Pinpoint the cell where the given text exists, returning its (x, y) midpoint coordinate. 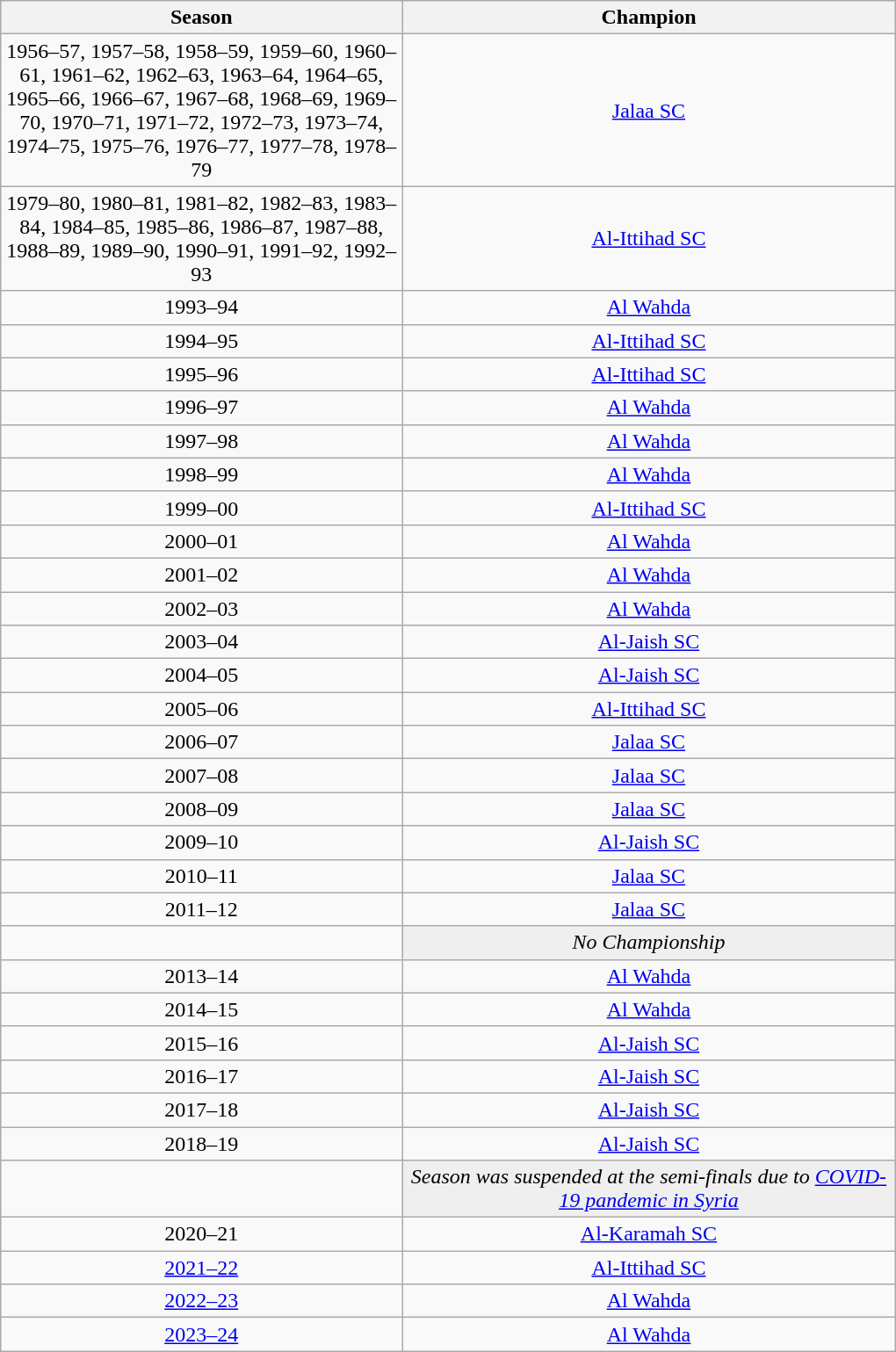
2013–14 (202, 976)
No Championship (649, 943)
2001–02 (202, 575)
2014–15 (202, 1009)
1995–96 (202, 374)
2017–18 (202, 1110)
2015–16 (202, 1043)
2003–04 (202, 642)
1996–97 (202, 408)
1994–95 (202, 341)
2018–19 (202, 1143)
2022–23 (202, 1301)
Al-Karamah SC (649, 1234)
2006–07 (202, 742)
2011–12 (202, 909)
2020–21 (202, 1234)
2008–09 (202, 809)
2016–17 (202, 1076)
2000–01 (202, 541)
1999–00 (202, 508)
2007–08 (202, 776)
2010–11 (202, 876)
2002–03 (202, 609)
1993–94 (202, 307)
1998–99 (202, 474)
2021–22 (202, 1268)
2004–05 (202, 676)
2023–24 (202, 1334)
Champion (649, 18)
2005–06 (202, 709)
2009–10 (202, 842)
Season was suspended at the semi-finals due to COVID-19 pandemic in Syria (649, 1189)
1979–80, 1980–81, 1981–82, 1982–83, 1983–84, 1984–85, 1985–86, 1986–87, 1987–88, 1988–89, 1989–90, 1990–91, 1991–92, 1992–93 (202, 239)
Season (202, 18)
1997–98 (202, 441)
